Return (X, Y) of the center of cell containing provided text 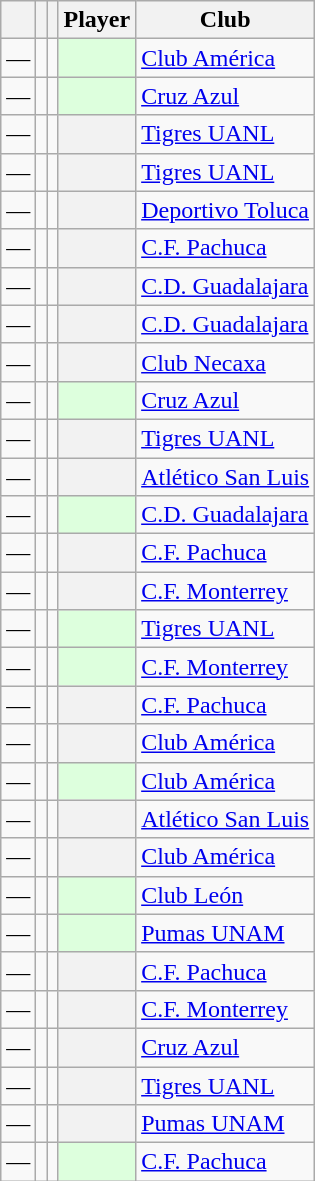
Player (97, 20)
Deportivo Toluca (226, 210)
Club (226, 20)
Club León (226, 895)
Club Necaxa (226, 362)
